For the text-containing cell, return its midpoint in [x, y] coordinate format. 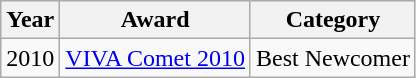
2010 [30, 58]
Year [30, 20]
VIVA Comet 2010 [156, 58]
Category [332, 20]
Best Newcomer [332, 58]
Award [156, 20]
